Locate the cell with the specified text and output its [x, y] center coordinate. 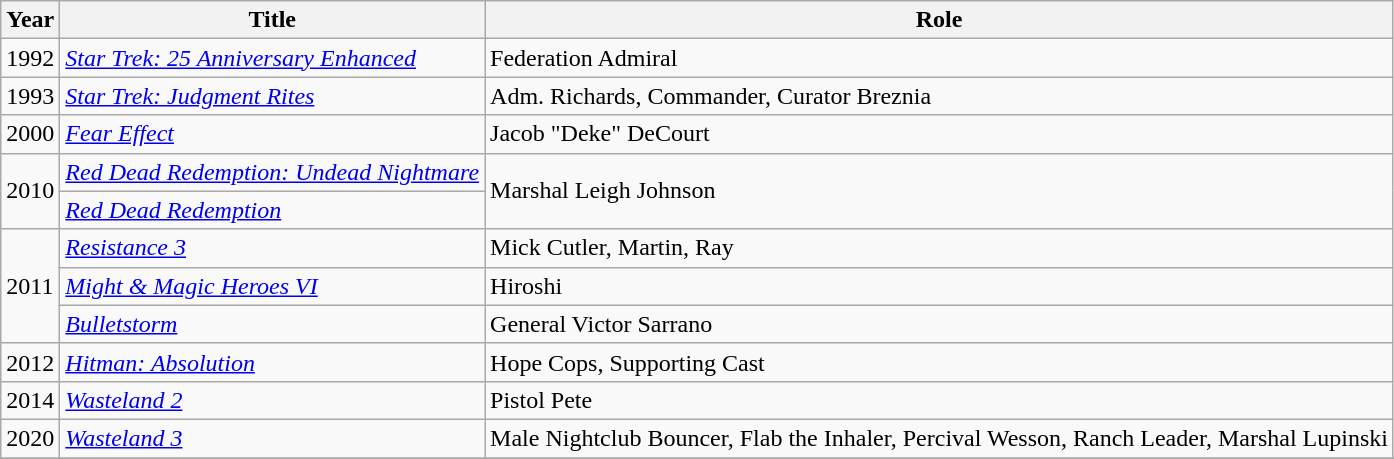
General Victor Sarrano [940, 324]
Year [30, 20]
Star Trek: Judgment Rites [272, 96]
2020 [30, 438]
Adm. Richards, Commander, Curator Breznia [940, 96]
2000 [30, 134]
Male Nightclub Bouncer, Flab the Inhaler, Percival Wesson, Ranch Leader, Marshal Lupinski [940, 438]
Title [272, 20]
2014 [30, 400]
2011 [30, 286]
Mick Cutler, Martin, Ray [940, 248]
Star Trek: 25 Anniversary Enhanced [272, 58]
Federation Admiral [940, 58]
Pistol Pete [940, 400]
Fear Effect [272, 134]
Resistance 3 [272, 248]
Bulletstorm [272, 324]
1993 [30, 96]
Hitman: Absolution [272, 362]
Marshal Leigh Johnson [940, 191]
Hiroshi [940, 286]
Red Dead Redemption [272, 210]
Jacob "Deke" DeCourt [940, 134]
1992 [30, 58]
2012 [30, 362]
Wasteland 2 [272, 400]
2010 [30, 191]
Red Dead Redemption: Undead Nightmare [272, 172]
Wasteland 3 [272, 438]
Role [940, 20]
Might & Magic Heroes VI [272, 286]
Hope Cops, Supporting Cast [940, 362]
